Pinpoint the cell where the given text exists, returning its (x, y) midpoint coordinate. 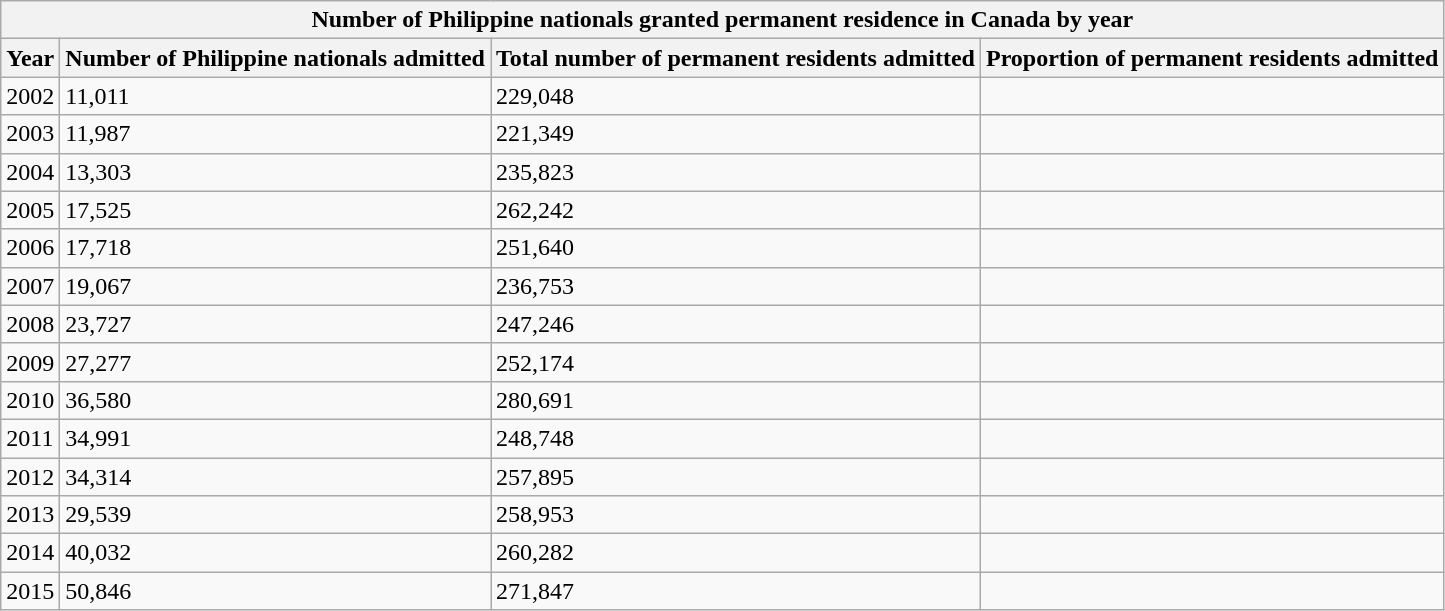
36,580 (276, 400)
271,847 (735, 591)
Total number of permanent residents admitted (735, 58)
34,314 (276, 477)
13,303 (276, 172)
248,748 (735, 438)
2005 (30, 210)
34,991 (276, 438)
221,349 (735, 134)
2006 (30, 248)
260,282 (735, 553)
2010 (30, 400)
Number of Philippine nationals granted permanent residence in Canada by year (722, 20)
257,895 (735, 477)
236,753 (735, 286)
Year (30, 58)
2014 (30, 553)
235,823 (735, 172)
2009 (30, 362)
23,727 (276, 324)
247,246 (735, 324)
19,067 (276, 286)
11,011 (276, 96)
29,539 (276, 515)
50,846 (276, 591)
17,718 (276, 248)
252,174 (735, 362)
2003 (30, 134)
2015 (30, 591)
27,277 (276, 362)
2013 (30, 515)
11,987 (276, 134)
262,242 (735, 210)
2012 (30, 477)
17,525 (276, 210)
Proportion of permanent residents admitted (1212, 58)
Number of Philippine nationals admitted (276, 58)
2007 (30, 286)
2011 (30, 438)
280,691 (735, 400)
2004 (30, 172)
2008 (30, 324)
251,640 (735, 248)
229,048 (735, 96)
40,032 (276, 553)
258,953 (735, 515)
2002 (30, 96)
